Return the (X, Y) coordinate for the center point of the cell that contains the specified text.  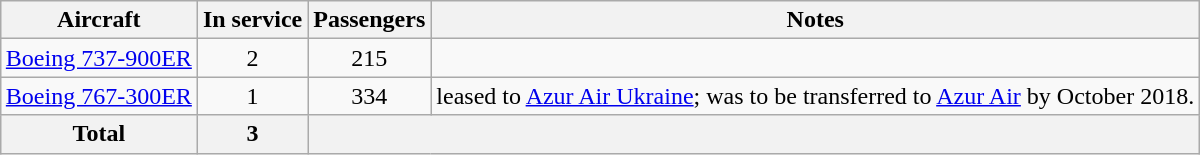
2 (252, 58)
Passengers (370, 20)
Boeing 767-300ER (98, 96)
In service (252, 20)
3 (252, 134)
1 (252, 96)
215 (370, 58)
334 (370, 96)
Boeing 737-900ER (98, 58)
Total (98, 134)
leased to Azur Air Ukraine; was to be transferred to Azur Air by October 2018. (816, 96)
Notes (816, 20)
Aircraft (98, 20)
